Extract the [X, Y] coordinate from the center of the cell holding the provided text.  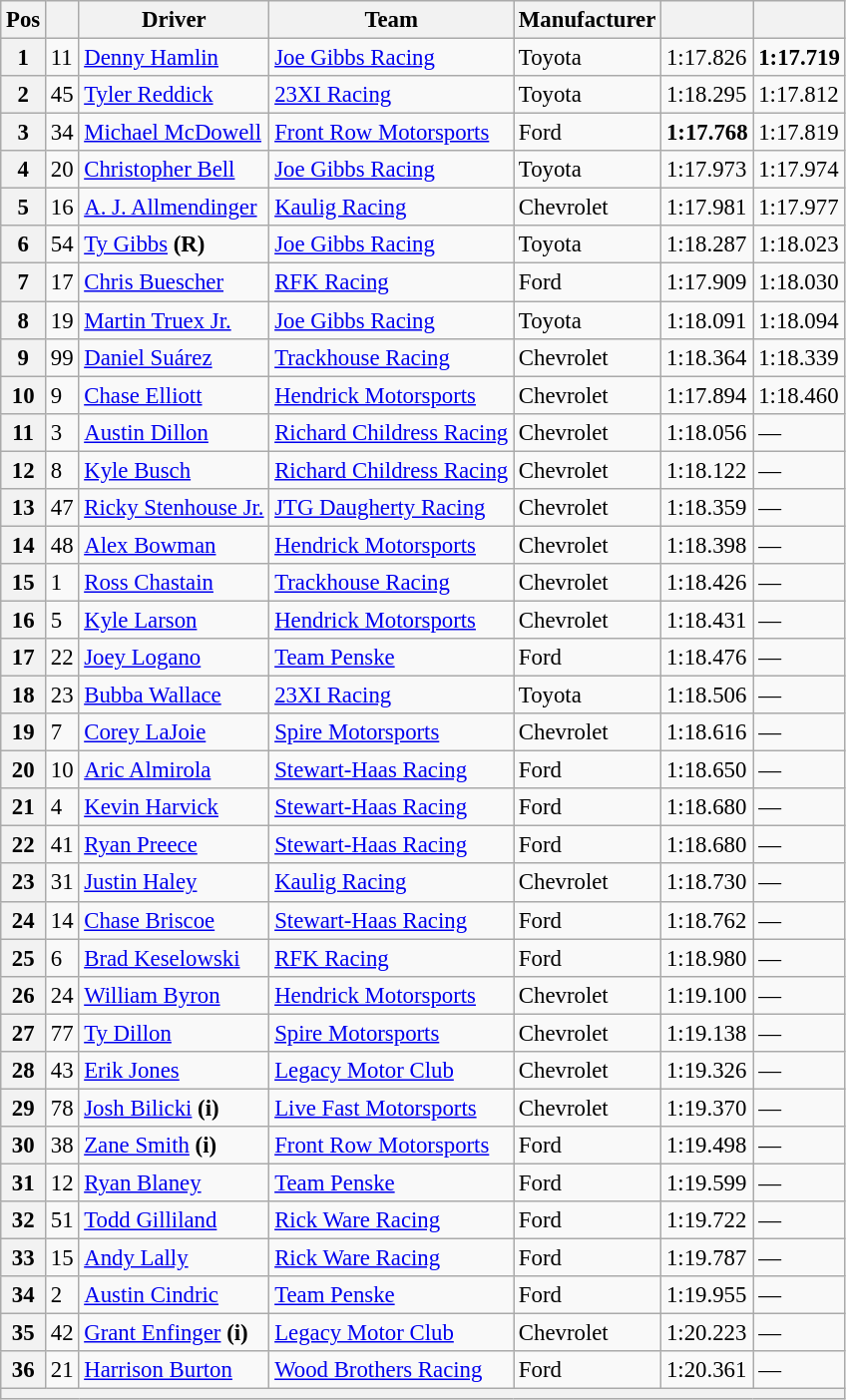
1:18.287 [707, 244]
Daniel Suárez [174, 357]
32 [24, 1220]
1:19.326 [707, 1071]
25 [24, 958]
1:17.719 [799, 58]
1:17.812 [799, 95]
Alex Bowman [174, 545]
33 [24, 1258]
1:18.359 [707, 508]
Todd Gilliland [174, 1220]
1:18.460 [799, 395]
Andy Lally [174, 1258]
Chase Elliott [174, 395]
43 [62, 1071]
45 [62, 95]
1:19.138 [707, 1033]
Grant Enfinger (i) [174, 1333]
28 [24, 1071]
1:17.909 [707, 282]
Justin Haley [174, 883]
13 [24, 508]
Austin Dillon [174, 432]
99 [62, 357]
51 [62, 1220]
77 [62, 1033]
1:18.091 [707, 320]
Harrison Burton [174, 1370]
38 [62, 1146]
36 [24, 1370]
1:18.476 [707, 658]
1:18.431 [707, 620]
1:17.894 [707, 395]
Bubba Wallace [174, 696]
1:19.599 [707, 1182]
Driver [174, 20]
1:17.977 [799, 208]
Manufacturer [588, 20]
1:19.100 [707, 995]
1:19.498 [707, 1146]
1:20.361 [707, 1370]
1:18.295 [707, 95]
47 [62, 508]
Live Fast Motorsports [391, 1108]
1:18.762 [707, 920]
1:18.616 [707, 732]
1:18.023 [799, 244]
1:18.364 [707, 357]
Ryan Preece [174, 845]
Chris Buescher [174, 282]
Aric Almirola [174, 770]
Martin Truex Jr. [174, 320]
Ricky Stenhouse Jr. [174, 508]
Pos [24, 20]
35 [24, 1333]
JTG Daugherty Racing [391, 508]
27 [24, 1033]
1:18.650 [707, 770]
1:17.826 [707, 58]
1:19.370 [707, 1108]
41 [62, 845]
Chase Briscoe [174, 920]
48 [62, 545]
Ross Chastain [174, 583]
Brad Keselowski [174, 958]
42 [62, 1333]
1:17.981 [707, 208]
30 [24, 1146]
Josh Bilicki (i) [174, 1108]
1:17.973 [707, 170]
1:18.426 [707, 583]
A. J. Allmendinger [174, 208]
1:17.768 [707, 133]
1:18.030 [799, 282]
1:18.339 [799, 357]
Ty Gibbs (R) [174, 244]
Corey LaJoie [174, 732]
Christopher Bell [174, 170]
William Byron [174, 995]
Kyle Larson [174, 620]
Tyler Reddick [174, 95]
Denny Hamlin [174, 58]
1:18.094 [799, 320]
1:17.819 [799, 133]
29 [24, 1108]
Wood Brothers Racing [391, 1370]
1:18.506 [707, 696]
Kyle Busch [174, 470]
54 [62, 244]
Ryan Blaney [174, 1182]
1:18.980 [707, 958]
1:19.787 [707, 1258]
Erik Jones [174, 1071]
1:18.056 [707, 432]
1:20.223 [707, 1333]
Joey Logano [174, 658]
Ty Dillon [174, 1033]
1:18.398 [707, 545]
1:18.122 [707, 470]
Michael McDowell [174, 133]
Austin Cindric [174, 1295]
18 [24, 696]
1:19.955 [707, 1295]
26 [24, 995]
1:19.722 [707, 1220]
Zane Smith (i) [174, 1146]
1:18.730 [707, 883]
Kevin Harvick [174, 807]
Team [391, 20]
1:17.974 [799, 170]
78 [62, 1108]
